Find where the given text appears and provide that cell's center as (X, Y) coordinate. 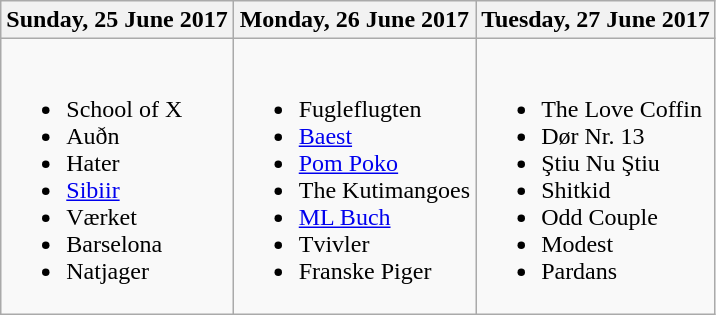
FugleflugtenBaestPom PokoThe KutimangoesML BuchTvivlerFranske Piger (354, 176)
Tuesday, 27 June 2017 (596, 20)
School of XAuðnHaterSibiirVærketBarselonaNatjager (117, 176)
Monday, 26 June 2017 (354, 20)
The Love CoffinDør Nr. 13Ştiu Nu ŞtiuShitkidOdd CoupleModestPardans (596, 176)
Sunday, 25 June 2017 (117, 20)
